Capture the cell that displays the provided text and extract its [x, y] central coordinate. 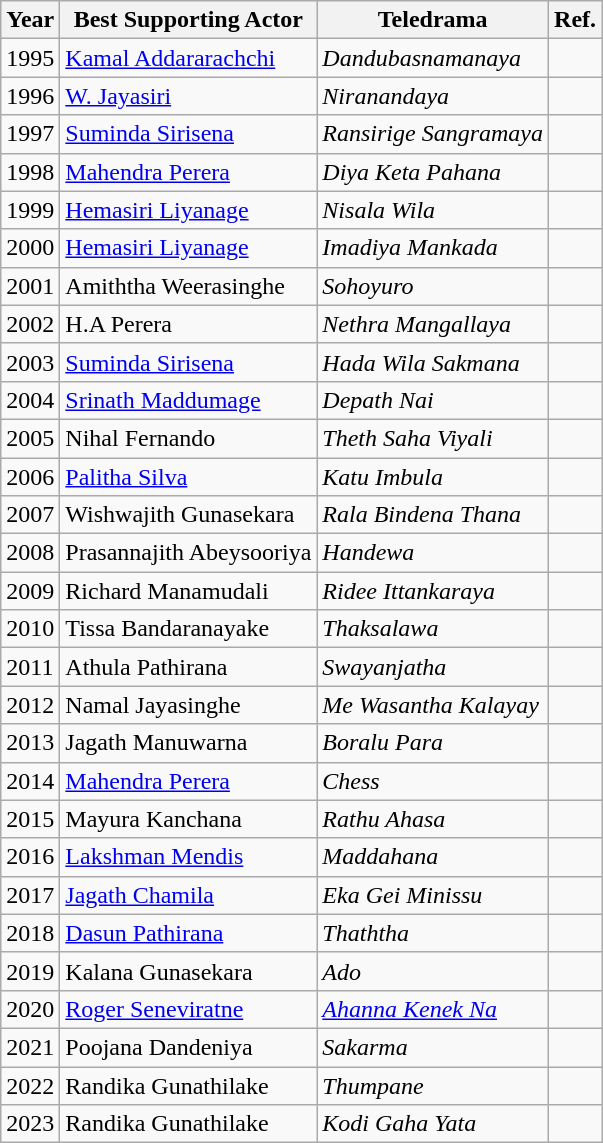
Niranandaya [433, 96]
Richard Manamudali [188, 591]
Theth Saha Viyali [433, 438]
Diya Keta Pahana [433, 172]
Wishwajith Gunasekara [188, 515]
1995 [30, 58]
Ado [433, 971]
Dandubasnamanaya [433, 58]
2001 [30, 286]
Best Supporting Actor [188, 20]
Dasun Pathirana [188, 933]
Kamal Addararachchi [188, 58]
Ref. [576, 20]
Athula Pathirana [188, 667]
Poojana Dandeniya [188, 1047]
Namal Jayasinghe [188, 705]
2010 [30, 629]
2003 [30, 362]
Hada Wila Sakmana [433, 362]
Jagath Manuwarna [188, 743]
Amiththa Weerasinghe [188, 286]
Teledrama [433, 20]
2013 [30, 743]
Sakarma [433, 1047]
Rathu Ahasa [433, 819]
W. Jayasiri [188, 96]
Swayanjatha [433, 667]
2000 [30, 248]
1999 [30, 210]
Boralu Para [433, 743]
Me Wasantha Kalayay [433, 705]
2015 [30, 819]
Kalana Gunasekara [188, 971]
Thaksalawa [433, 629]
1997 [30, 134]
Eka Gei Minissu [433, 895]
2005 [30, 438]
Roger Seneviratne [188, 1009]
Mayura Kanchana [188, 819]
Jagath Chamila [188, 895]
2016 [30, 857]
2008 [30, 553]
2011 [30, 667]
2019 [30, 971]
2017 [30, 895]
1998 [30, 172]
Maddahana [433, 857]
2021 [30, 1047]
1996 [30, 96]
2009 [30, 591]
Handewa [433, 553]
2002 [30, 324]
2007 [30, 515]
Palitha Silva [188, 477]
Katu Imbula [433, 477]
Year [30, 20]
Ridee Ittankaraya [433, 591]
Nisala Wila [433, 210]
2018 [30, 933]
Nihal Fernando [188, 438]
Ransirige Sangramaya [433, 134]
2023 [30, 1124]
Prasannajith Abeysooriya [188, 553]
Sohoyuro [433, 286]
Imadiya Mankada [433, 248]
Rala Bindena Thana [433, 515]
Lakshman Mendis [188, 857]
Nethra Mangallaya [433, 324]
Thumpane [433, 1085]
2022 [30, 1085]
Chess [433, 781]
Tissa Bandaranayake [188, 629]
2006 [30, 477]
Thaththa [433, 933]
Srinath Maddumage [188, 400]
2014 [30, 781]
2012 [30, 705]
2020 [30, 1009]
H.A Perera [188, 324]
2004 [30, 400]
Ahanna Kenek Na [433, 1009]
Depath Nai [433, 400]
Kodi Gaha Yata [433, 1124]
